Find where the given text appears and provide that cell's center as (X, Y) coordinate. 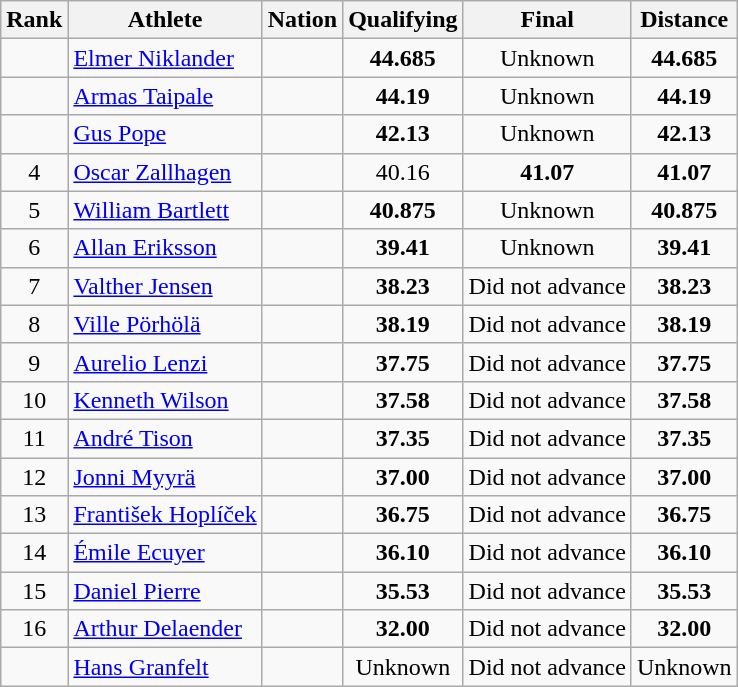
11 (34, 438)
Hans Granfelt (165, 667)
10 (34, 400)
5 (34, 210)
7 (34, 286)
Elmer Niklander (165, 58)
Aurelio Lenzi (165, 362)
14 (34, 553)
Valther Jensen (165, 286)
Qualifying (403, 20)
Final (547, 20)
Ville Pörhölä (165, 324)
Oscar Zallhagen (165, 172)
William Bartlett (165, 210)
František Hoplíček (165, 515)
4 (34, 172)
Kenneth Wilson (165, 400)
Émile Ecuyer (165, 553)
Nation (302, 20)
Jonni Myyrä (165, 477)
15 (34, 591)
6 (34, 248)
13 (34, 515)
Distance (684, 20)
Daniel Pierre (165, 591)
Arthur Delaender (165, 629)
8 (34, 324)
9 (34, 362)
40.16 (403, 172)
Allan Eriksson (165, 248)
12 (34, 477)
Athlete (165, 20)
Gus Pope (165, 134)
André Tison (165, 438)
Rank (34, 20)
Armas Taipale (165, 96)
16 (34, 629)
